Capture the cell that displays the provided text and extract its [x, y] central coordinate. 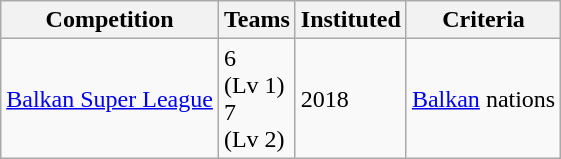
Balkan nations [483, 98]
2018 [350, 98]
Balkan Super League [110, 98]
Instituted [350, 20]
Teams [256, 20]
Criteria [483, 20]
6(Lv 1)7(Lv 2) [256, 98]
Competition [110, 20]
